Search for the cell housing the specified text and yield its [X, Y] center coordinate. 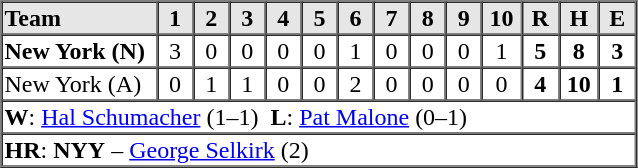
H [579, 18]
W: Hal Schumacher (1–1) L: Pat Malone (0–1) [319, 116]
New York (A) [80, 84]
New York (N) [80, 50]
6 [355, 18]
7 [392, 18]
9 [464, 18]
HR: NYY – George Selkirk (2) [319, 150]
E [618, 18]
R [540, 18]
Team [80, 18]
